Capture the cell that displays the provided text and extract its [x, y] central coordinate. 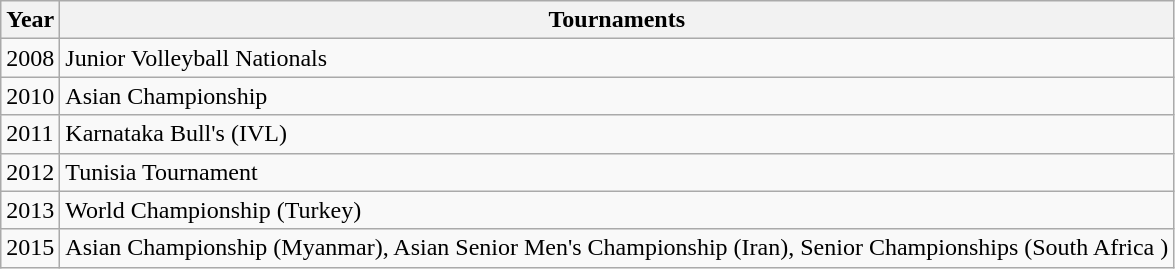
2013 [30, 210]
2010 [30, 96]
2011 [30, 134]
World Championship (Turkey) [617, 210]
Year [30, 20]
Asian Championship (Myanmar), Asian Senior Men's Championship (Iran), Senior Championships (South Africa ) [617, 248]
Tunisia Tournament [617, 172]
Karnataka Bull's (IVL) [617, 134]
Junior Volleyball Nationals [617, 58]
Tournaments [617, 20]
Asian Championship [617, 96]
2015 [30, 248]
2012 [30, 172]
2008 [30, 58]
